Scan for the cell matching the given text and deliver its [X, Y] coordinate at center. 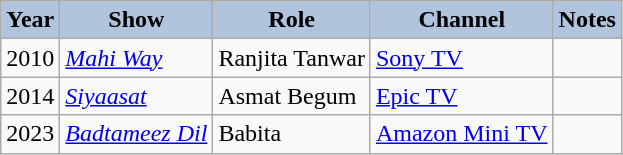
Babita [292, 134]
Mahi Way [136, 58]
Amazon Mini TV [462, 134]
Asmat Begum [292, 96]
Show [136, 20]
2010 [30, 58]
Siyaasat [136, 96]
2023 [30, 134]
Sony TV [462, 58]
Channel [462, 20]
Badtameez Dil [136, 134]
Role [292, 20]
Year [30, 20]
Notes [587, 20]
Epic TV [462, 96]
2014 [30, 96]
Ranjita Tanwar [292, 58]
